Provide the [x, y] coordinate of the cell's center where the given text is located.  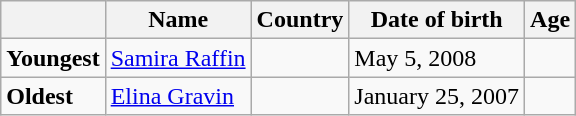
Samira Raffin [178, 58]
Date of birth [437, 20]
Oldest [53, 96]
Age [550, 20]
Country [300, 20]
May 5, 2008 [437, 58]
Youngest [53, 58]
January 25, 2007 [437, 96]
Elina Gravin [178, 96]
Name [178, 20]
